Extract the (x, y) coordinate from the center of the cell holding the provided text.  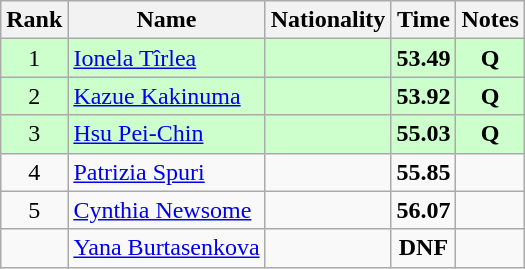
Notes (490, 20)
1 (34, 58)
Nationality (328, 20)
3 (34, 134)
55.85 (424, 172)
5 (34, 210)
56.07 (424, 210)
Name (166, 20)
4 (34, 172)
Kazue Kakinuma (166, 96)
53.92 (424, 96)
Time (424, 20)
55.03 (424, 134)
Hsu Pei-Chin (166, 134)
Yana Burtasenkova (166, 248)
Rank (34, 20)
53.49 (424, 58)
DNF (424, 248)
Ionela Tîrlea (166, 58)
Cynthia Newsome (166, 210)
2 (34, 96)
Patrizia Spuri (166, 172)
